Identify which cell holds the provided text, then report its [x, y] central coordinate. 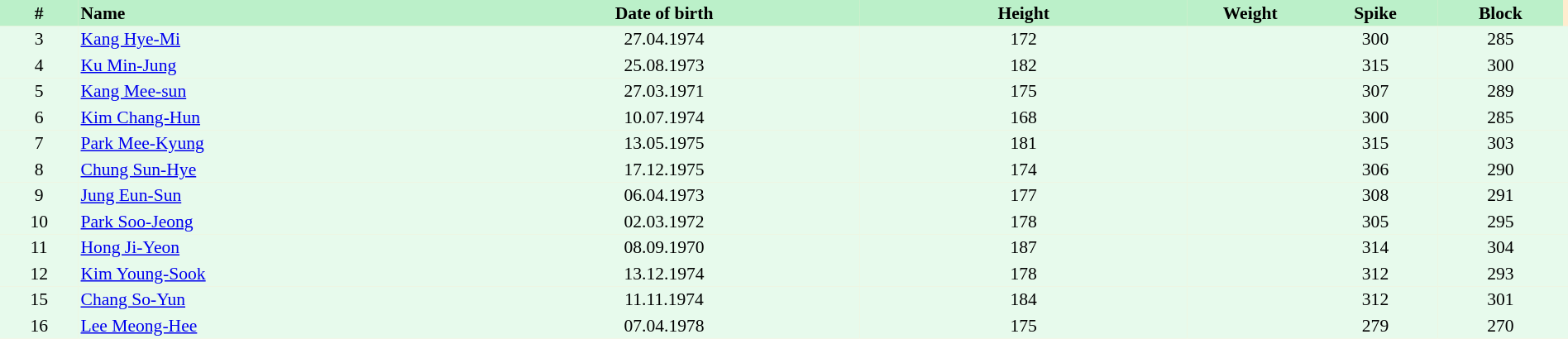
Weight [1250, 13]
177 [1024, 195]
295 [1500, 222]
Chang So-Yun [273, 299]
Kim Chang-Hun [273, 117]
172 [1024, 40]
10 [39, 222]
15 [39, 299]
08.09.1970 [664, 248]
Lee Meong-Hee [273, 326]
168 [1024, 117]
5 [39, 91]
Height [1024, 13]
9 [39, 195]
Block [1500, 13]
306 [1374, 169]
12 [39, 274]
290 [1500, 169]
182 [1024, 65]
308 [1374, 195]
303 [1500, 144]
Spike [1374, 13]
Kang Hye-Mi [273, 40]
270 [1500, 326]
13.12.1974 [664, 274]
17.12.1975 [664, 169]
25.08.1973 [664, 65]
Kim Young-Sook [273, 274]
3 [39, 40]
291 [1500, 195]
Hong Ji-Yeon [273, 248]
279 [1374, 326]
181 [1024, 144]
Date of birth [664, 13]
314 [1374, 248]
10.07.1974 [664, 117]
8 [39, 169]
4 [39, 65]
174 [1024, 169]
13.05.1975 [664, 144]
307 [1374, 91]
07.04.1978 [664, 326]
Name [273, 13]
305 [1374, 222]
Chung Sun-Hye [273, 169]
Park Soo-Jeong [273, 222]
27.04.1974 [664, 40]
6 [39, 117]
# [39, 13]
293 [1500, 274]
184 [1024, 299]
06.04.1973 [664, 195]
304 [1500, 248]
27.03.1971 [664, 91]
Park Mee-Kyung [273, 144]
Ku Min-Jung [273, 65]
16 [39, 326]
289 [1500, 91]
7 [39, 144]
02.03.1972 [664, 222]
301 [1500, 299]
Kang Mee-sun [273, 91]
11.11.1974 [664, 299]
11 [39, 248]
187 [1024, 248]
Jung Eun-Sun [273, 195]
